Scan for the cell matching the given text and deliver its (X, Y) coordinate at center. 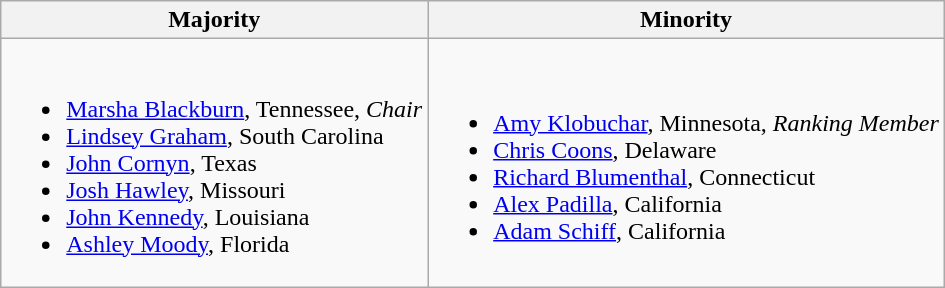
Marsha Blackburn, Tennessee, ChairLindsey Graham, South CarolinaJohn Cornyn, TexasJosh Hawley, MissouriJohn Kennedy, LouisianaAshley Moody, Florida (214, 163)
Majority (214, 20)
Minority (686, 20)
Amy Klobuchar, Minnesota, Ranking MemberChris Coons, DelawareRichard Blumenthal, ConnecticutAlex Padilla, CaliforniaAdam Schiff, California (686, 163)
